Return the (X, Y) coordinate for the center point of the cell that contains the specified text.  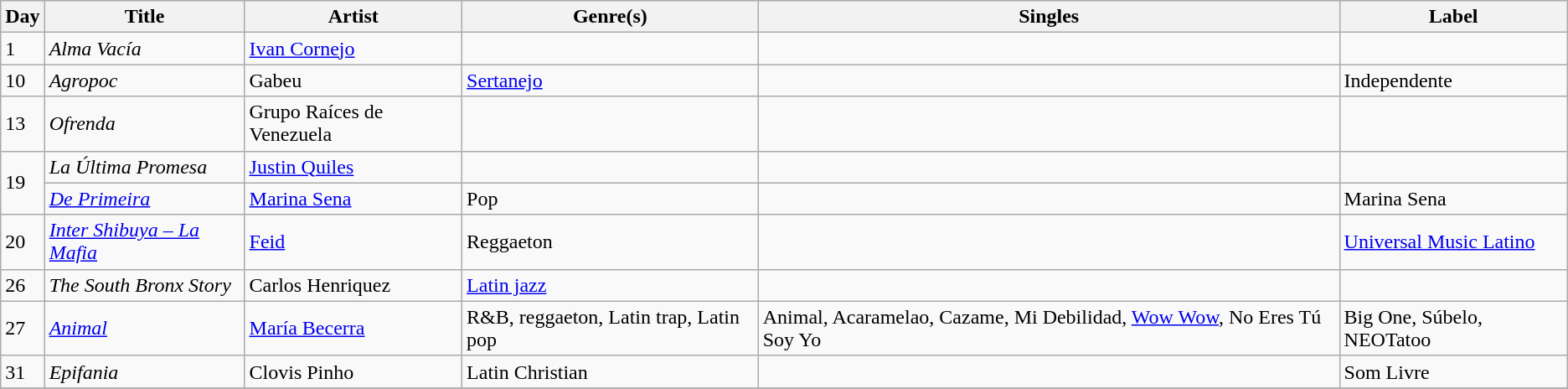
Ivan Cornejo (353, 49)
Animal (144, 329)
1 (23, 49)
Sertanejo (611, 80)
R&B, reggaeton, Latin trap, Latin pop (611, 329)
Ofrenda (144, 124)
The South Bronx Story (144, 285)
20 (23, 241)
Genre(s) (611, 17)
Day (23, 17)
26 (23, 285)
Universal Music Latino (1453, 241)
13 (23, 124)
Feid (353, 241)
Grupo Raíces de Venezuela (353, 124)
31 (23, 371)
Carlos Henriquez (353, 285)
Animal, Acaramelao, Cazame, Mi Debilidad, Wow Wow, No Eres Tú Soy Yo (1049, 329)
Alma Vacía (144, 49)
Reggaeton (611, 241)
María Becerra (353, 329)
19 (23, 183)
Inter Shibuya – La Mafia (144, 241)
Independente (1453, 80)
Big One, Súbelo, NEOTatoo (1453, 329)
La Última Promesa (144, 167)
Epifania (144, 371)
Latin jazz (611, 285)
De Primeira (144, 199)
Singles (1049, 17)
Clovis Pinho (353, 371)
27 (23, 329)
Artist (353, 17)
Som Livre (1453, 371)
Justin Quiles (353, 167)
Latin Christian (611, 371)
Gabeu (353, 80)
10 (23, 80)
Agropoc (144, 80)
Pop (611, 199)
Label (1453, 17)
Title (144, 17)
